Provide the [X, Y] coordinate of the cell's center where the given text is located.  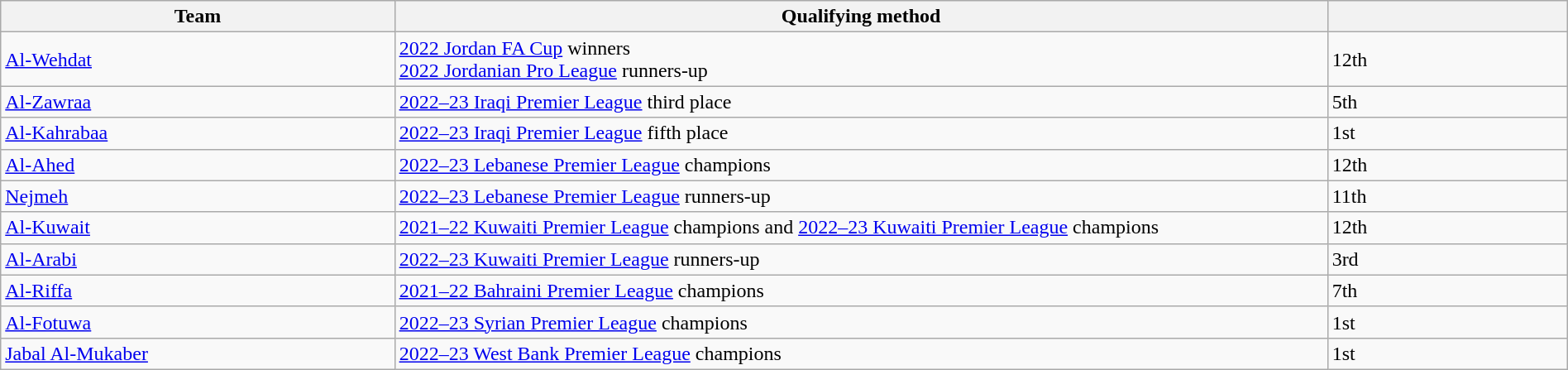
2022–23 Iraqi Premier League third place [861, 102]
Al-Ahed [198, 165]
2022–23 Kuwaiti Premier League runners-up [861, 259]
Qualifying method [861, 17]
2022 Jordan FA Cup winners2022 Jordanian Pro League runners-up [861, 60]
Al-Fotuwa [198, 322]
Al-Wehdat [198, 60]
3rd [1447, 259]
Jabal Al-Mukaber [198, 353]
7th [1447, 291]
Nejmeh [198, 196]
Al-Arabi [198, 259]
Al-Riffa [198, 291]
5th [1447, 102]
Al-Kahrabaa [198, 133]
2021–22 Bahraini Premier League champions [861, 291]
2022–23 Lebanese Premier League runners-up [861, 196]
Al-Zawraa [198, 102]
2022–23 West Bank Premier League champions [861, 353]
2021–22 Kuwaiti Premier League champions and 2022–23 Kuwaiti Premier League champions [861, 228]
Team [198, 17]
2022–23 Lebanese Premier League champions [861, 165]
2022–23 Syrian Premier League champions [861, 322]
11th [1447, 196]
2022–23 Iraqi Premier League fifth place [861, 133]
Al-Kuwait [198, 228]
